Return the [x, y] coordinate for the center point of the cell that contains the specified text.  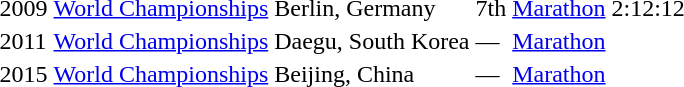
Marathon [559, 41]
World Championships [161, 41]
Daegu, South Korea [372, 41]
— [491, 41]
